Detect which cell encompasses the target text, then output its [X, Y] center coordinate. 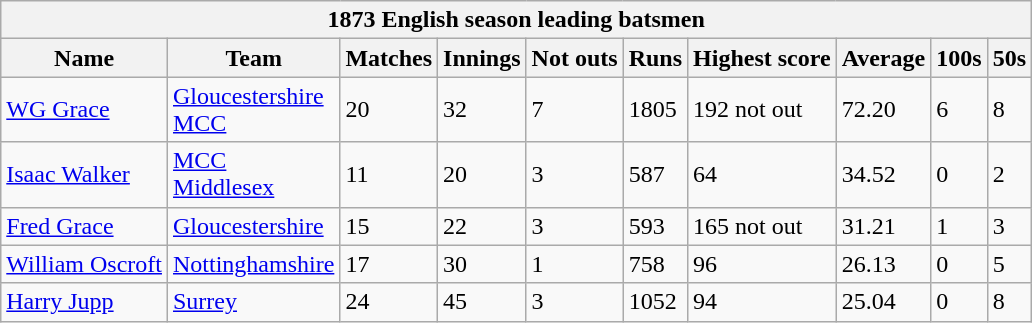
Fred Grace [84, 226]
192 not out [762, 110]
34.52 [884, 174]
Team [253, 58]
Innings [482, 58]
7 [574, 110]
Nottinghamshire [253, 264]
Runs [655, 58]
22 [482, 226]
MCCMiddlesex [253, 174]
26.13 [884, 264]
94 [762, 302]
5 [1009, 264]
Average [884, 58]
Harry Jupp [84, 302]
Surrey [253, 302]
31.21 [884, 226]
2 [1009, 174]
758 [655, 264]
Gloucestershire [253, 226]
Isaac Walker [84, 174]
45 [482, 302]
1873 English season leading batsmen [516, 20]
96 [762, 264]
32 [482, 110]
Not outs [574, 58]
William Oscroft [84, 264]
Name [84, 58]
GloucestershireMCC [253, 110]
587 [655, 174]
25.04 [884, 302]
Highest score [762, 58]
1052 [655, 302]
WG Grace [84, 110]
1805 [655, 110]
17 [389, 264]
6 [959, 110]
100s [959, 58]
Matches [389, 58]
15 [389, 226]
50s [1009, 58]
593 [655, 226]
165 not out [762, 226]
72.20 [884, 110]
30 [482, 264]
11 [389, 174]
24 [389, 302]
64 [762, 174]
